Capture the cell that displays the provided text and extract its [x, y] central coordinate. 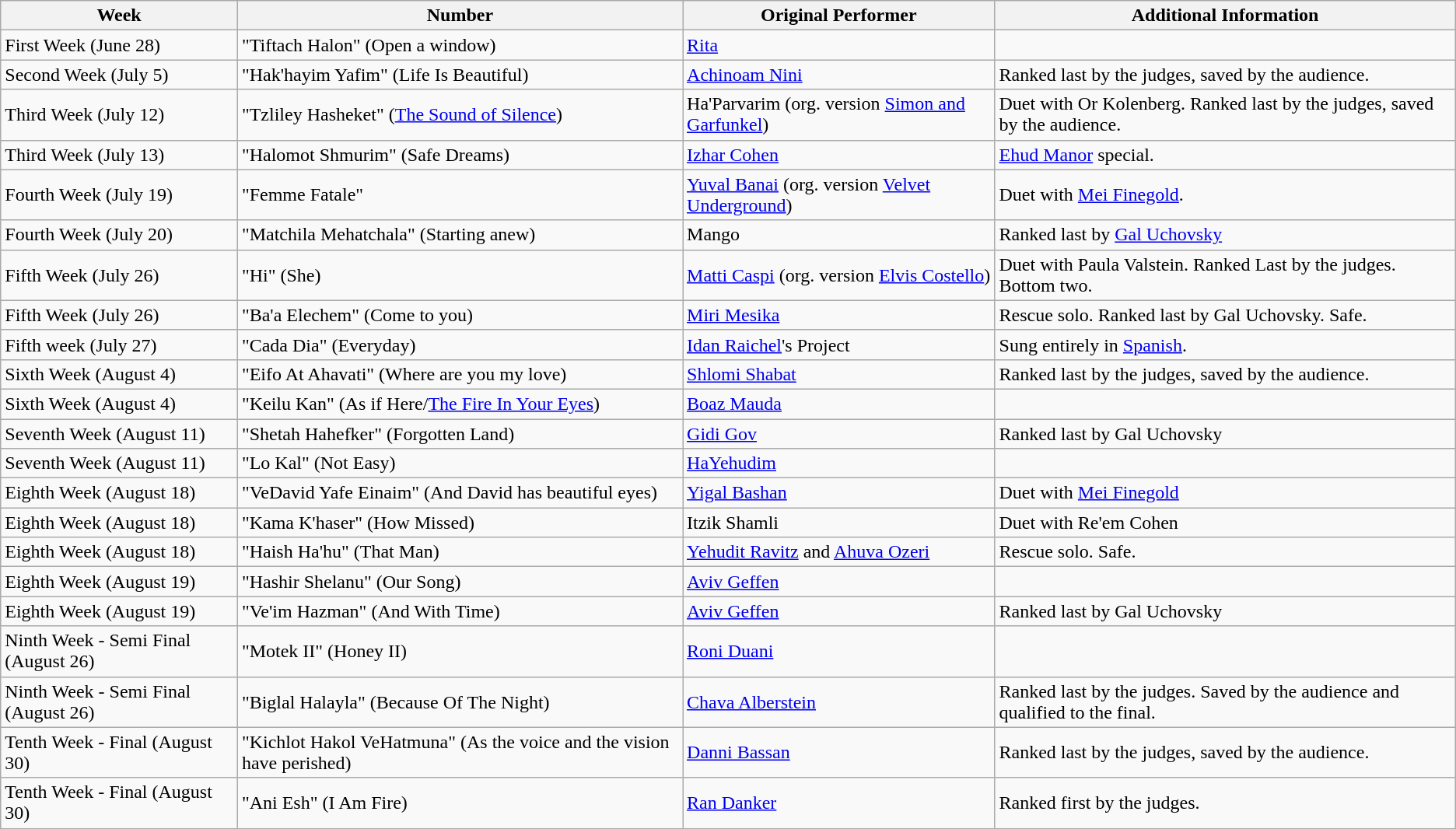
Third Week (July 12) [120, 115]
Week [120, 16]
"Kama K'haser" (How Missed) [460, 523]
Idan Raichel's Project [838, 345]
"Femme Fatale" [460, 194]
Additional Information [1225, 16]
Miri Mesika [838, 315]
Itzik Shamli [838, 523]
Fourth Week (July 20) [120, 235]
Chava Alberstein [838, 701]
"Motek II" (Honey II) [460, 652]
Duet with Re'em Cohen [1225, 523]
Matti Caspi (org. version Elvis Costello) [838, 275]
First Week (June 28) [120, 45]
Ran Danker [838, 803]
Ha'Parvarim (org. version Simon and Garfunkel) [838, 115]
"Shetah Hahefker" (Forgotten Land) [460, 433]
"Ani Esh" (I Am Fire) [460, 803]
Achinoam Nini [838, 75]
HaYehudim [838, 463]
Shlomi Shabat [838, 374]
"Keilu Kan" (As if Here/The Fire In Your Eyes) [460, 404]
Rita [838, 45]
"Ba'a Elechem" (Come to you) [460, 315]
Fifth week (July 27) [120, 345]
Yuval Banai (org. version Velvet Underground) [838, 194]
Duet with Or Kolenberg. Ranked last by the judges, saved by the audience. [1225, 115]
Roni Duani [838, 652]
"Halomot Shmurim" (Safe Dreams) [460, 155]
Rescue solo. Safe. [1225, 552]
Second Week (July 5) [120, 75]
"Hashir Shelanu" (Our Song) [460, 582]
Ranked last by the judges. Saved by the audience and qualified to the final. [1225, 701]
Third Week (July 13) [120, 155]
Number [460, 16]
Yehudit Ravitz and Ahuva Ozeri [838, 552]
Ehud Manor special. [1225, 155]
"Biglal Halayla" (Because Of The Night) [460, 701]
Rescue solo. Ranked last by Gal Uchovsky. Safe. [1225, 315]
"Haish Ha'hu" (That Man) [460, 552]
"Cada Dia" (Everyday) [460, 345]
Yigal Bashan [838, 493]
Fourth Week (July 19) [120, 194]
Ranked first by the judges. [1225, 803]
"Tiftach Halon" (Open a window) [460, 45]
Mango [838, 235]
Sung entirely in Spanish. [1225, 345]
"Kichlot Hakol VeHatmuna" (As the voice and the vision have perished) [460, 753]
"Eifo At Ahavati" (Where are you my love) [460, 374]
Duet with Paula Valstein. Ranked Last by the judges. Bottom two. [1225, 275]
Duet with Mei Finegold. [1225, 194]
Duet with Mei Finegold [1225, 493]
"Matchila Mehatchala" (Starting anew) [460, 235]
"VeDavid Yafe Einaim" (And David has beautiful eyes) [460, 493]
"Hak'hayim Yafim" (Life Is Beautiful) [460, 75]
"Ve'im Hazman" (And With Time) [460, 611]
Izhar Cohen [838, 155]
Boaz Mauda [838, 404]
Gidi Gov [838, 433]
Danni Bassan [838, 753]
"Tzliley Hasheket" (The Sound of Silence) [460, 115]
"Lo Kal" (Not Easy) [460, 463]
"Hi" (She) [460, 275]
Original Performer [838, 16]
